Detect which cell encompasses the target text, then output its (X, Y) center coordinate. 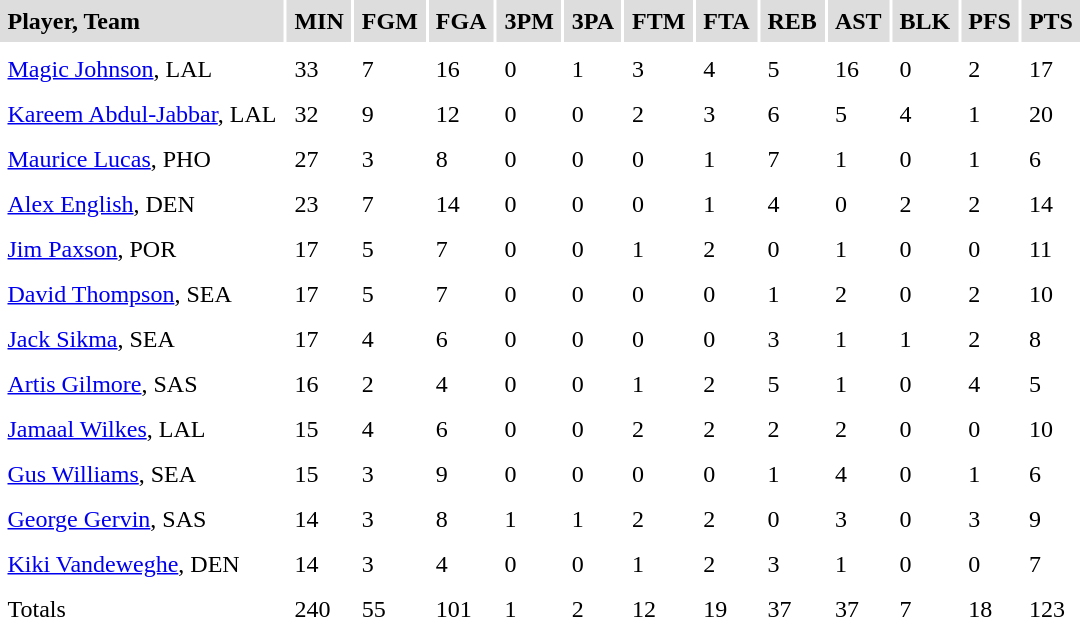
AST (858, 21)
MIN (319, 21)
Artis Gilmore, SAS (142, 384)
3PM (529, 21)
Player, Team (142, 21)
Alex English, DEN (142, 204)
FGA (461, 21)
Kiki Vandeweghe, DEN (142, 564)
BLK (925, 21)
27 (319, 159)
32 (319, 114)
Gus Williams, SEA (142, 474)
PTS (1050, 21)
Magic Johnson, LAL (142, 69)
3PA (592, 21)
Jack Sikma, SEA (142, 339)
PFS (990, 21)
12 (461, 114)
Jim Paxson, POR (142, 249)
FTM (658, 21)
REB (792, 21)
FTA (726, 21)
FGM (390, 21)
David Thompson, SEA (142, 294)
11 (1050, 249)
33 (319, 69)
Maurice Lucas, PHO (142, 159)
Jamaal Wilkes, LAL (142, 429)
23 (319, 204)
Kareem Abdul-Jabbar, LAL (142, 114)
20 (1050, 114)
George Gervin, SAS (142, 519)
